Return the [x, y] coordinate for the center point of the cell that contains the specified text.  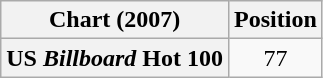
US Billboard Hot 100 [115, 58]
Position [276, 20]
Chart (2007) [115, 20]
77 [276, 58]
